From the cell containing the given text, extract its center point as [x, y] coordinate. 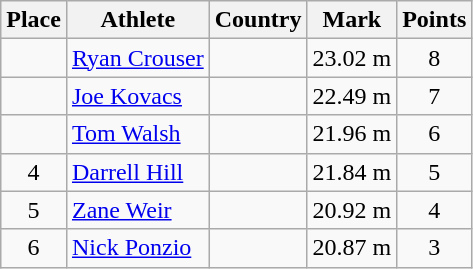
Ryan Crouser [138, 58]
22.49 m [352, 96]
Athlete [138, 20]
21.84 m [352, 172]
Joe Kovacs [138, 96]
20.92 m [352, 210]
20.87 m [352, 248]
21.96 m [352, 134]
Country [258, 20]
Nick Ponzio [138, 248]
Zane Weir [138, 210]
Tom Walsh [138, 134]
23.02 m [352, 58]
Place [34, 20]
Mark [352, 20]
7 [434, 96]
Points [434, 20]
8 [434, 58]
3 [434, 248]
Darrell Hill [138, 172]
